Determine the [x, y] coordinate at the center of the cell enclosing the given text.  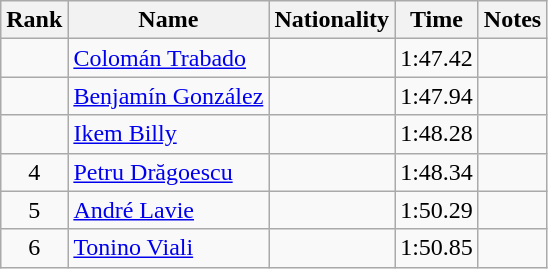
5 [34, 210]
Petru Drăgoescu [168, 172]
1:47.42 [437, 58]
Benjamín González [168, 96]
1:50.29 [437, 210]
André Lavie [168, 210]
Colomán Trabado [168, 58]
4 [34, 172]
Notes [512, 20]
Time [437, 20]
Name [168, 20]
Rank [34, 20]
1:48.34 [437, 172]
Tonino Viali [168, 248]
1:50.85 [437, 248]
Nationality [332, 20]
1:48.28 [437, 134]
6 [34, 248]
1:47.94 [437, 96]
Ikem Billy [168, 134]
